Extract the [x, y] coordinate from the center of the cell holding the provided text.  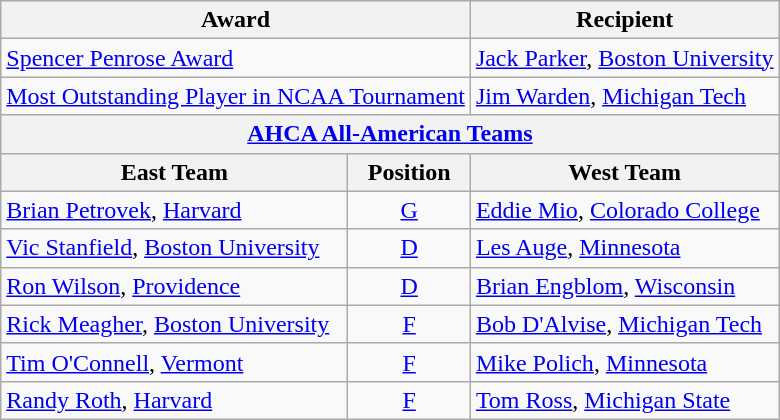
Bob D'Alvise, Michigan Tech [624, 324]
West Team [624, 172]
Tim O'Connell, Vermont [174, 362]
Position [409, 172]
Award [236, 20]
AHCA All-American Teams [390, 134]
East Team [174, 172]
Vic Stanfield, Boston University [174, 248]
Randy Roth, Harvard [174, 400]
Tom Ross, Michigan State [624, 400]
Rick Meagher, Boston University [174, 324]
Recipient [624, 20]
Jim Warden, Michigan Tech [624, 96]
Spencer Penrose Award [236, 58]
Les Auge, Minnesota [624, 248]
Brian Petrovek, Harvard [174, 210]
G [409, 210]
Mike Polich, Minnesota [624, 362]
Eddie Mio, Colorado College [624, 210]
Brian Engblom, Wisconsin [624, 286]
Jack Parker, Boston University [624, 58]
Most Outstanding Player in NCAA Tournament [236, 96]
Ron Wilson, Providence [174, 286]
